Determine the (x, y) coordinate at the center of the cell enclosing the given text.  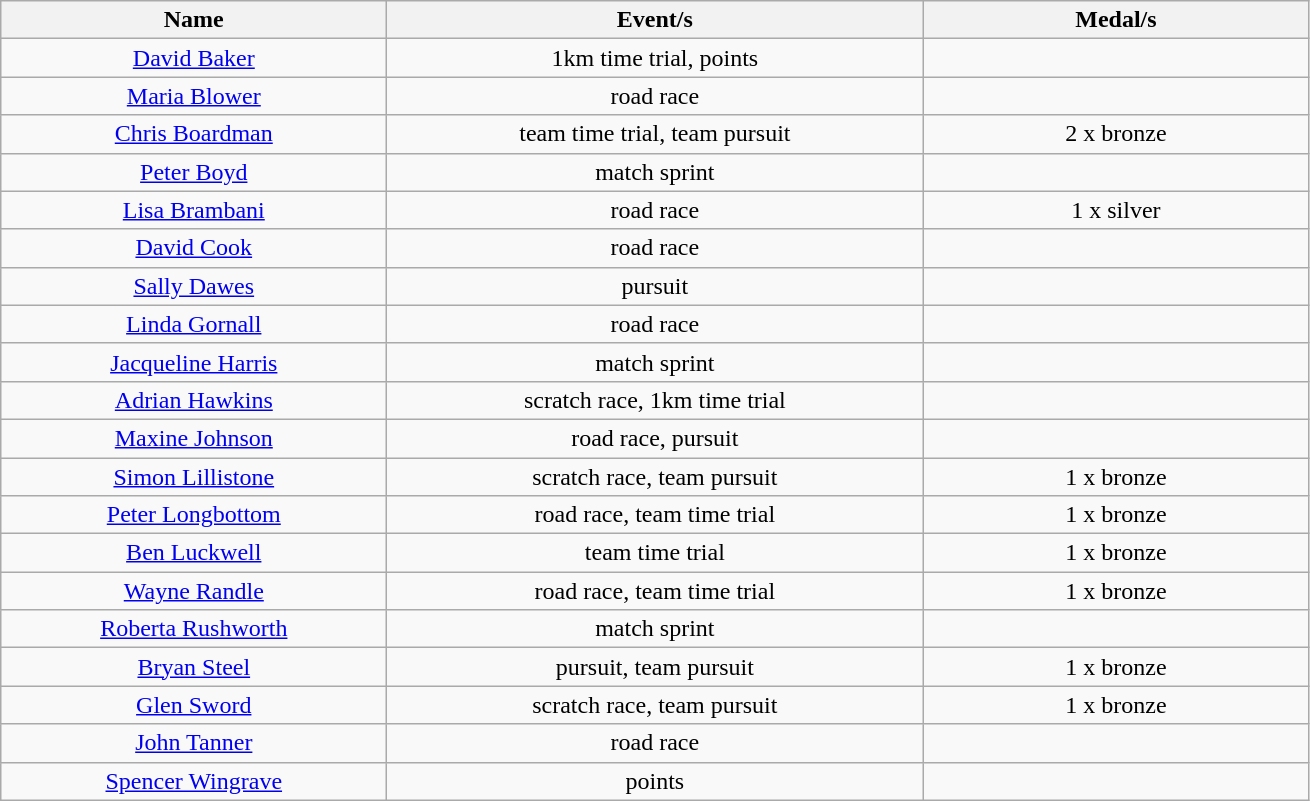
Lisa Brambani (194, 210)
David Baker (194, 58)
team time trial (655, 553)
Peter Boyd (194, 172)
David Cook (194, 248)
Glen Sword (194, 705)
John Tanner (194, 743)
1 x silver (1116, 210)
Maxine Johnson (194, 438)
Maria Blower (194, 96)
Ben Luckwell (194, 553)
Name (194, 20)
Event/s (655, 20)
1km time trial, points (655, 58)
Sally Dawes (194, 286)
2 x bronze (1116, 134)
Linda Gornall (194, 324)
team time trial, team pursuit (655, 134)
Jacqueline Harris (194, 362)
Peter Longbottom (194, 515)
Roberta Rushworth (194, 629)
Wayne Randle (194, 591)
pursuit (655, 286)
points (655, 781)
road race, pursuit (655, 438)
Chris Boardman (194, 134)
scratch race, 1km time trial (655, 400)
Medal/s (1116, 20)
Simon Lillistone (194, 477)
Bryan Steel (194, 667)
Adrian Hawkins (194, 400)
pursuit, team pursuit (655, 667)
Spencer Wingrave (194, 781)
